Provide the [X, Y] coordinate of the cell's center where the given text is located.  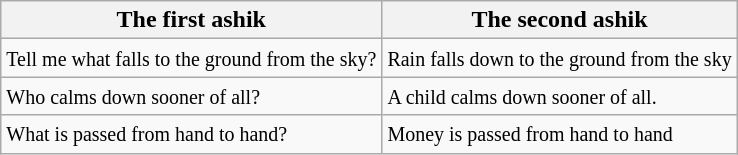
A child calms down sooner of all. [560, 96]
The second ashik [560, 20]
The first ashik [192, 20]
Who calms down sooner of all? [192, 96]
What is passed from hand to hand? [192, 134]
Money is passed from hand to hand [560, 134]
Tell me what falls to the ground from the sky? [192, 58]
Rain falls down to the ground from the sky [560, 58]
